Return (x, y) of the center of cell containing provided text 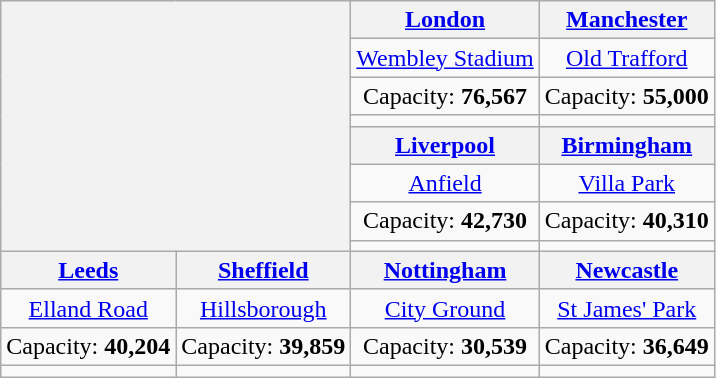
Capacity: 42,730 (445, 221)
Liverpool (445, 145)
Newcastle (626, 270)
Capacity: 76,567 (445, 96)
Anfield (445, 183)
Leeds (88, 270)
Wembley Stadium (445, 58)
Capacity: 39,859 (264, 346)
London (445, 20)
Manchester (626, 20)
Sheffield (264, 270)
Capacity: 36,649 (626, 346)
St James' Park (626, 308)
City Ground (445, 308)
Old Trafford (626, 58)
Birmingham (626, 145)
Nottingham (445, 270)
Capacity: 40,310 (626, 221)
Capacity: 30,539 (445, 346)
Hillsborough (264, 308)
Capacity: 55,000 (626, 96)
Capacity: 40,204 (88, 346)
Elland Road (88, 308)
Villa Park (626, 183)
